Determine the (X, Y) coordinate at the center of the cell enclosing the given text.  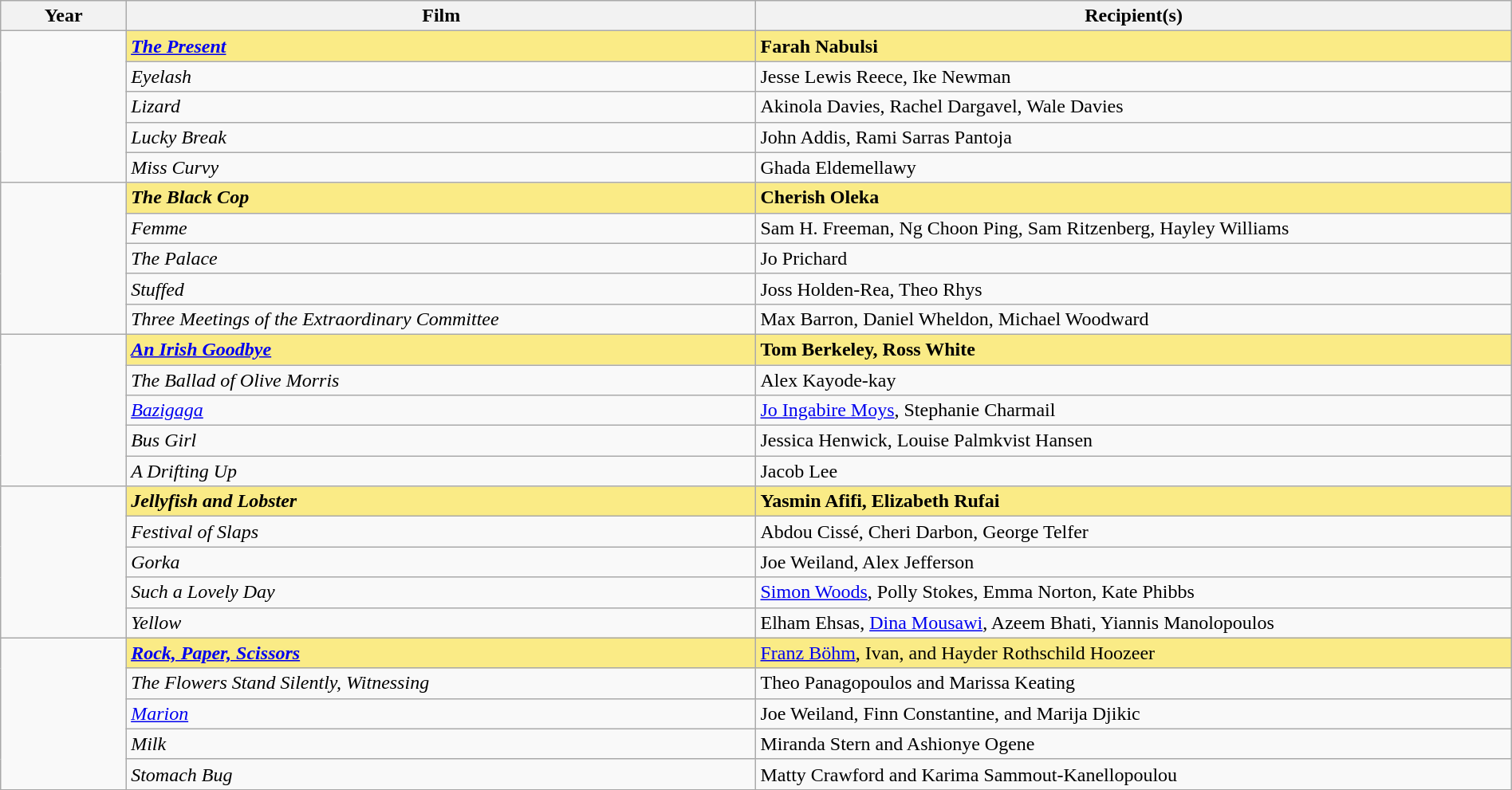
Sam H. Freeman, Ng Choon Ping, Sam Ritzenberg, Hayley Williams (1134, 228)
Jo Ingabire Moys, Stephanie Charmail (1134, 411)
Yellow (442, 623)
Bazigaga (442, 411)
Three Meetings of the Extraordinary Committee (442, 319)
Femme (442, 228)
Such a Lovely Day (442, 592)
Milk (442, 744)
Marion (442, 713)
Joss Holden-Rea, Theo Rhys (1134, 289)
The Palace (442, 258)
Bus Girl (442, 441)
An Irish Goodbye (442, 349)
Film (442, 16)
Ghada Eldemellawy (1134, 167)
Farah Nabulsi (1134, 46)
Yasmin Afifi, Elizabeth Rufai (1134, 501)
Miranda Stern and Ashionye Ogene (1134, 744)
Festival of Slaps (442, 532)
The Ballad of Olive Morris (442, 380)
A Drifting Up (442, 471)
The Flowers Stand Silently, Witnessing (442, 683)
Rock, Paper, Scissors (442, 653)
Elham Ehsas, Dina Mousawi, Azeem Bhati, Yiannis Manolopoulos (1134, 623)
Stomach Bug (442, 774)
Miss Curvy (442, 167)
Lizard (442, 107)
Jesse Lewis Reece, Ike Newman (1134, 77)
Akinola Davies, Rachel Dargavel, Wale Davies (1134, 107)
Jellyfish and Lobster (442, 501)
Abdou Cissé, Cheri Darbon, George Telfer (1134, 532)
Lucky Break (442, 137)
Jacob Lee (1134, 471)
Jessica Henwick, Louise Palmkvist Hansen (1134, 441)
Franz Böhm, Ivan, and Hayder Rothschild Hoozeer (1134, 653)
Recipient(s) (1134, 16)
Cherish Oleka (1134, 198)
John Addis, Rami Sarras Pantoja (1134, 137)
The Black Cop (442, 198)
Max Barron, Daniel Wheldon, Michael Woodward (1134, 319)
Joe Weiland, Finn Constantine, and Marija Djikic (1134, 713)
Matty Crawford and Karima Sammout-Kanellopoulou (1134, 774)
Jo Prichard (1134, 258)
Joe Weiland, Alex Jefferson (1134, 562)
Simon Woods, Polly Stokes, Emma Norton, Kate Phibbs (1134, 592)
Stuffed (442, 289)
Alex Kayode-kay (1134, 380)
Gorka (442, 562)
Theo Panagopoulos and Marissa Keating (1134, 683)
The Present (442, 46)
Year (64, 16)
Eyelash (442, 77)
Tom Berkeley, Ross White (1134, 349)
